Return (X, Y) of the center of cell containing provided text 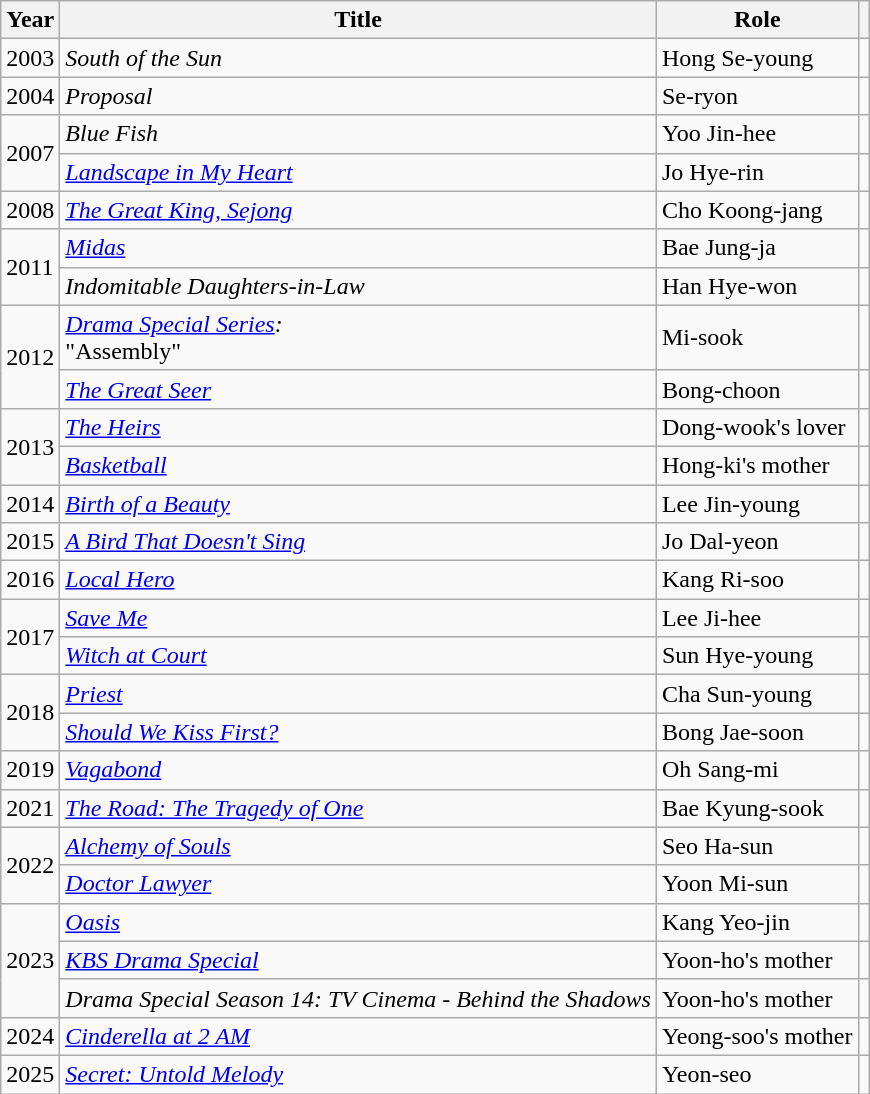
Doctor Lawyer (358, 884)
2004 (30, 96)
Yoo Jin-hee (757, 134)
The Road: The Tragedy of One (358, 808)
Oasis (358, 922)
Yoon Mi-sun (757, 884)
Drama Special Season 14: TV Cinema - Behind the Shadows (358, 998)
Cho Koong-jang (757, 210)
Witch at Court (358, 656)
2014 (30, 503)
Mi-sook (757, 338)
The Great King, Sejong (358, 210)
Blue Fish (358, 134)
2018 (30, 713)
2012 (30, 356)
Kang Ri-soo (757, 580)
Vagabond (358, 770)
Priest (358, 694)
Cinderella at 2 AM (358, 1036)
Bong-choon (757, 389)
2003 (30, 58)
Midas (358, 248)
Save Me (358, 618)
2016 (30, 580)
Proposal (358, 96)
Hong Se-young (757, 58)
Secret: Untold Melody (358, 1074)
2021 (30, 808)
Cha Sun-young (757, 694)
Landscape in My Heart (358, 172)
Indomitable Daughters-in-Law (358, 286)
Han Hye-won (757, 286)
Kang Yeo-jin (757, 922)
2022 (30, 865)
Lee Jin-young (757, 503)
Jo Dal-yeon (757, 542)
Dong-wook's lover (757, 427)
2023 (30, 960)
Bong Jae-soon (757, 732)
2017 (30, 637)
The Heirs (358, 427)
Local Hero (358, 580)
Alchemy of Souls (358, 846)
A Bird That Doesn't Sing (358, 542)
Role (757, 20)
Hong-ki's mother (757, 465)
Yeon-seo (757, 1074)
Oh Sang-mi (757, 770)
2011 (30, 267)
2015 (30, 542)
2007 (30, 153)
2025 (30, 1074)
2008 (30, 210)
Bae Jung-ja (757, 248)
Bae Kyung-sook (757, 808)
Basketball (358, 465)
Should We Kiss First? (358, 732)
Se-ryon (757, 96)
2013 (30, 446)
South of the Sun (358, 58)
2019 (30, 770)
Birth of a Beauty (358, 503)
Drama Special Series: "Assembly" (358, 338)
Title (358, 20)
Year (30, 20)
Seo Ha-sun (757, 846)
Lee Ji-hee (757, 618)
2024 (30, 1036)
KBS Drama Special (358, 960)
Jo Hye-rin (757, 172)
Sun Hye-young (757, 656)
The Great Seer (358, 389)
Yeong-soo's mother (757, 1036)
